Locate the cell with the specified text and output its [X, Y] center coordinate. 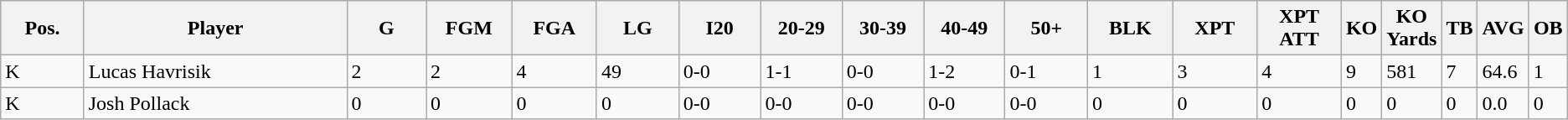
Lucas Havrisik [215, 71]
64.6 [1503, 71]
Josh Pollack [215, 103]
KO Yards [1412, 29]
581 [1412, 71]
9 [1361, 71]
BLK [1131, 29]
30-39 [883, 29]
Player [215, 29]
1-2 [965, 71]
0.0 [1503, 103]
XPT ATT [1300, 29]
Pos. [42, 29]
G [386, 29]
40-49 [965, 29]
50+ [1047, 29]
49 [637, 71]
7 [1459, 71]
I20 [720, 29]
KO [1361, 29]
20-29 [801, 29]
LG [637, 29]
FGA [554, 29]
1-1 [801, 71]
3 [1215, 71]
AVG [1503, 29]
XPT [1215, 29]
TB [1459, 29]
0-1 [1047, 71]
OB [1548, 29]
FGM [469, 29]
